Return the [X, Y] coordinate for the center point of the cell that contains the specified text.  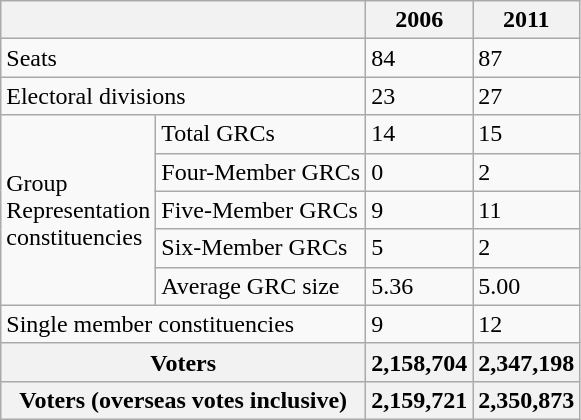
11 [526, 210]
Total GRCs [261, 134]
5 [420, 248]
2006 [420, 20]
2,350,873 [526, 400]
GroupRepresentationconstituencies [78, 210]
5.36 [420, 286]
5.00 [526, 286]
23 [420, 96]
87 [526, 58]
2,347,198 [526, 362]
84 [420, 58]
Voters (overseas votes inclusive) [184, 400]
Single member constituencies [184, 324]
Six-Member GRCs [261, 248]
27 [526, 96]
14 [420, 134]
Four-Member GRCs [261, 172]
Seats [184, 58]
2,158,704 [420, 362]
0 [420, 172]
12 [526, 324]
Average GRC size [261, 286]
Five-Member GRCs [261, 210]
Voters [184, 362]
2011 [526, 20]
2,159,721 [420, 400]
15 [526, 134]
Electoral divisions [184, 96]
